Output the [x, y] coordinate of the center of the cell containing the given text.  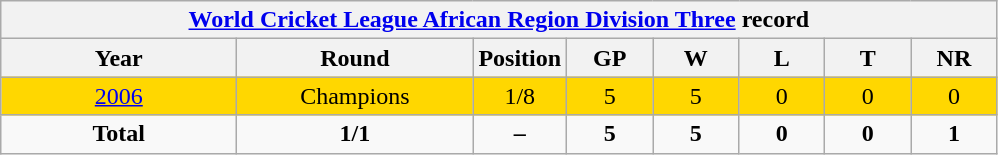
1/8 [520, 96]
World Cricket League African Region Division Three record [499, 20]
1/1 [355, 134]
NR [954, 58]
– [520, 134]
Year [119, 58]
2006 [119, 96]
1 [954, 134]
T [868, 58]
GP [610, 58]
L [782, 58]
Total [119, 134]
Round [355, 58]
Position [520, 58]
Champions [355, 96]
W [696, 58]
